Extract the [X, Y] coordinate from the center of the cell holding the provided text.  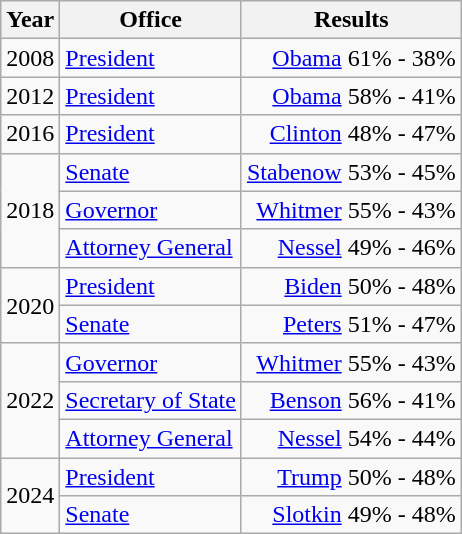
Obama 61% - 38% [351, 58]
2024 [30, 496]
Biden 50% - 48% [351, 286]
Slotkin 49% - 48% [351, 515]
2016 [30, 134]
Nessel 49% - 46% [351, 248]
Peters 51% - 47% [351, 324]
Obama 58% - 41% [351, 96]
2022 [30, 400]
Benson 56% - 41% [351, 400]
Stabenow 53% - 45% [351, 172]
Trump 50% - 48% [351, 477]
2020 [30, 305]
Office [151, 20]
Secretary of State [151, 400]
2018 [30, 210]
2012 [30, 96]
Year [30, 20]
Clinton 48% - 47% [351, 134]
Results [351, 20]
2008 [30, 58]
Nessel 54% - 44% [351, 438]
